Output the (x, y) coordinate of the center of the cell containing the given text.  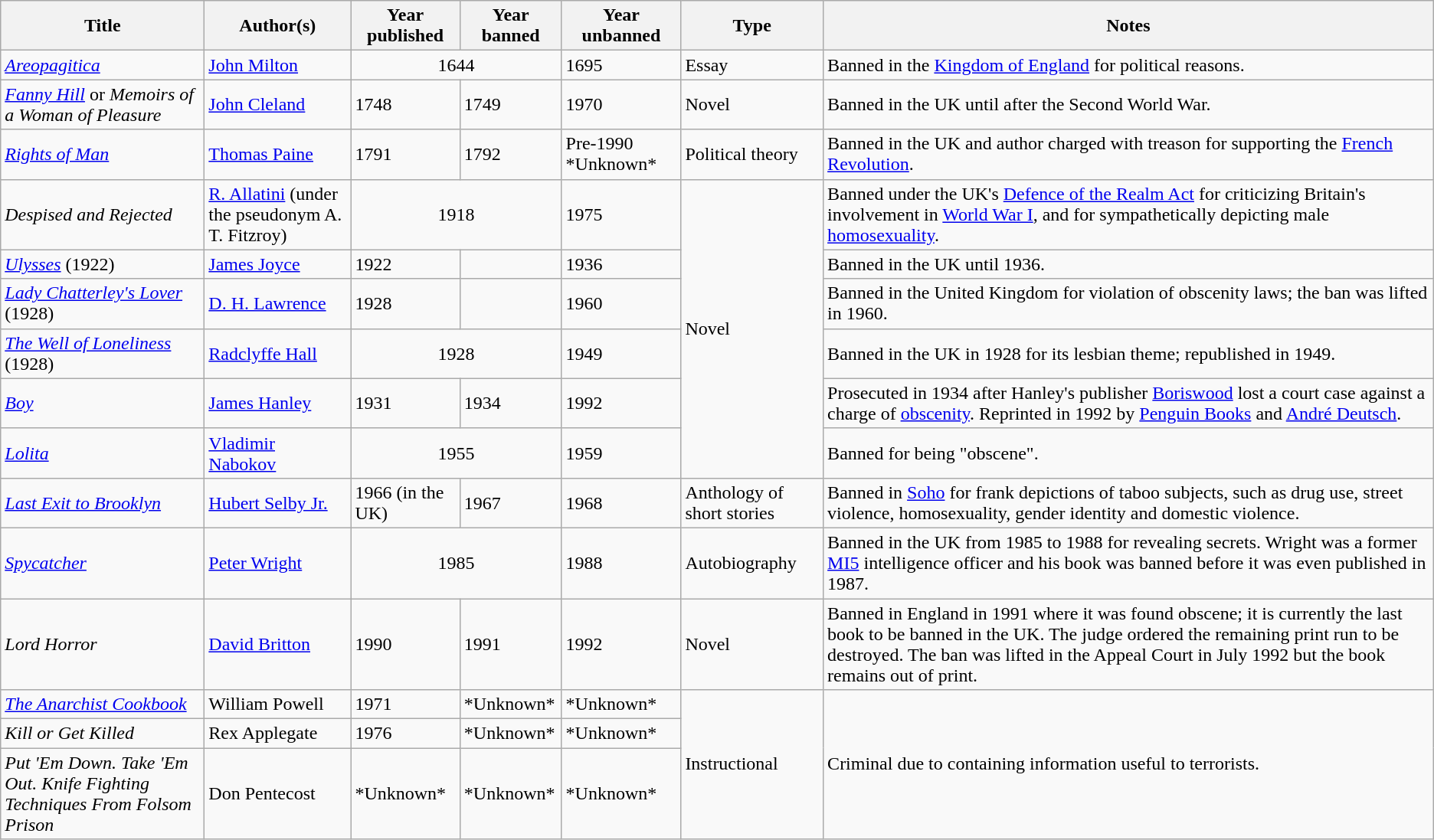
Criminal due to containing information useful to terrorists. (1129, 764)
Banned in Soho for frank depictions of taboo subjects, such as drug use, street violence, homosexuality, gender identity and domestic violence. (1129, 502)
Don Pentecost (277, 793)
1955 (457, 453)
Year published (405, 26)
1934 (510, 403)
1991 (510, 645)
Instructional (752, 764)
Essay (752, 65)
Lord Horror (103, 645)
1936 (621, 264)
Pre-1990 *Unknown* (621, 155)
1749 (510, 104)
Type (752, 26)
1990 (405, 645)
Thomas Paine (277, 155)
Autobiography (752, 563)
1949 (621, 354)
1976 (405, 734)
Fanny Hill or Memoirs of a Woman of Pleasure (103, 104)
Author(s) (277, 26)
Radclyffe Hall (277, 354)
1922 (405, 264)
William Powell (277, 704)
1959 (621, 453)
Banned in the UK in 1928 for its lesbian theme; republished in 1949. (1129, 354)
Banned in the United Kingdom for violation of obscenity laws; the ban was lifted in 1960. (1129, 303)
1970 (621, 104)
Hubert Selby Jr. (277, 502)
1975 (621, 214)
Spycatcher (103, 563)
1966 (in the UK) (405, 502)
David Britton (277, 645)
Lolita (103, 453)
Year banned (510, 26)
1960 (621, 303)
Notes (1129, 26)
1931 (405, 403)
Despised and Rejected (103, 214)
Banned for being "obscene". (1129, 453)
Banned in the UK and author charged with treason for supporting the French Revolution. (1129, 155)
1968 (621, 502)
Year unbanned (621, 26)
Kill or Get Killed (103, 734)
The Anarchist Cookbook (103, 704)
Rex Applegate (277, 734)
Banned in the UK until after the Second World War. (1129, 104)
James Joyce (277, 264)
Peter Wright (277, 563)
1971 (405, 704)
The Well of Loneliness (1928) (103, 354)
Boy (103, 403)
1644 (457, 65)
D. H. Lawrence (277, 303)
Put 'Em Down. Take 'Em Out. Knife Fighting Techniques From Folsom Prison (103, 793)
Lady Chatterley's Lover (1928) (103, 303)
Banned in the Kingdom of England for political reasons. (1129, 65)
Last Exit to Brooklyn (103, 502)
1792 (510, 155)
James Hanley (277, 403)
Rights of Man (103, 155)
Anthology of short stories (752, 502)
1695 (621, 65)
1918 (457, 214)
1748 (405, 104)
Title (103, 26)
1988 (621, 563)
Ulysses (1922) (103, 264)
John Milton (277, 65)
1985 (457, 563)
Vladimir Nabokov (277, 453)
Political theory (752, 155)
1791 (405, 155)
Areopagitica (103, 65)
R. Allatini (under the pseudonym A. T. Fitzroy) (277, 214)
John Cleland (277, 104)
1967 (510, 502)
Banned in the UK until 1936. (1129, 264)
